Return the [X, Y] coordinate for the center point of the cell that contains the specified text.  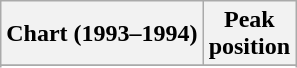
Peakposition [249, 34]
Chart (1993–1994) [102, 34]
